Find where the given text appears and provide that cell's center as (x, y) coordinate. 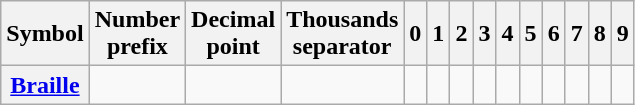
6 (554, 34)
2 (462, 34)
Numberprefix (137, 34)
Decimalpoint (234, 34)
9 (622, 34)
Symbol (45, 34)
3 (484, 34)
5 (530, 34)
0 (416, 34)
Thousandsseparator (342, 34)
4 (508, 34)
8 (600, 34)
Braille (45, 85)
7 (576, 34)
1 (438, 34)
